Identify which cell holds the provided text, then report its [x, y] central coordinate. 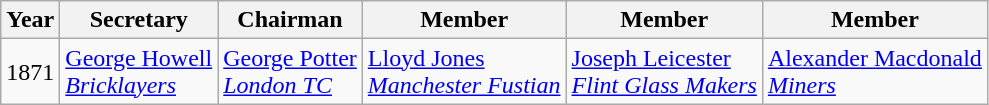
Alexander MacdonaldMiners [874, 72]
George PotterLondon TC [290, 72]
Joseph LeicesterFlint Glass Makers [664, 72]
Year [30, 20]
Lloyd JonesManchester Fustian [464, 72]
Chairman [290, 20]
1871 [30, 72]
Secretary [139, 20]
George HowellBricklayers [139, 72]
